Return the [x, y] coordinate for the center point of the cell that contains the specified text.  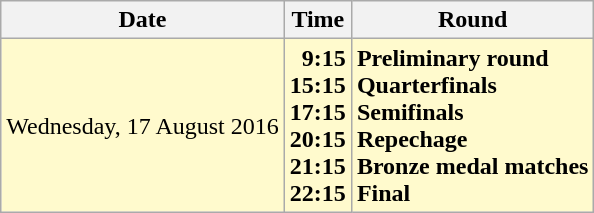
Time [318, 20]
Wednesday, 17 August 2016 [143, 126]
9:1515:1517:1520:1521:1522:15 [318, 126]
Round [472, 20]
Date [143, 20]
Preliminary roundQuarterfinalsSemifinalsRepechageBronze medal matchesFinal [472, 126]
